Search for the cell housing the specified text and yield its [x, y] center coordinate. 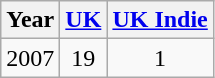
19 [84, 58]
2007 [30, 58]
1 [160, 58]
UK [84, 20]
UK Indie [160, 20]
Year [30, 20]
